Return [X, Y] of the center of cell containing provided text 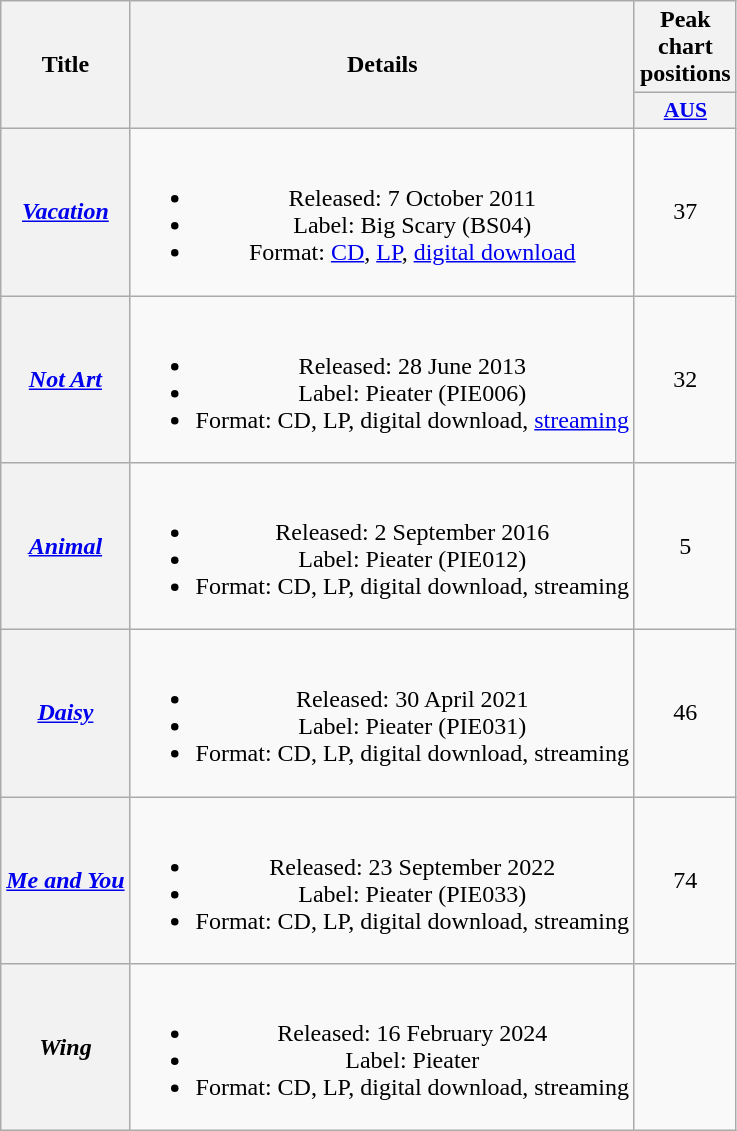
Released: 7 October 2011Label: Big Scary (BS04)Format: CD, LP, digital download [382, 212]
Released: 2 September 2016Label: Pieater (PIE012)Format: CD, LP, digital download, streaming [382, 546]
Released: 30 April 2021Label: Pieater (PIE031)Format: CD, LP, digital download, streaming [382, 714]
74 [685, 880]
5 [685, 546]
Me and You [66, 880]
AUS [685, 111]
32 [685, 380]
Daisy [66, 714]
Wing [66, 1048]
Released: 28 June 2013Label: Pieater (PIE006)Format: CD, LP, digital download, streaming [382, 380]
37 [685, 212]
Released: 23 September 2022Label: Pieater (PIE033)Format: CD, LP, digital download, streaming [382, 880]
Released: 16 February 2024Label: PieaterFormat: CD, LP, digital download, streaming [382, 1048]
Animal [66, 546]
Details [382, 65]
Title [66, 65]
Vacation [66, 212]
Peak chart positions [685, 47]
Not Art [66, 380]
46 [685, 714]
